Return the [X, Y] coordinate for the center point of the cell that contains the specified text.  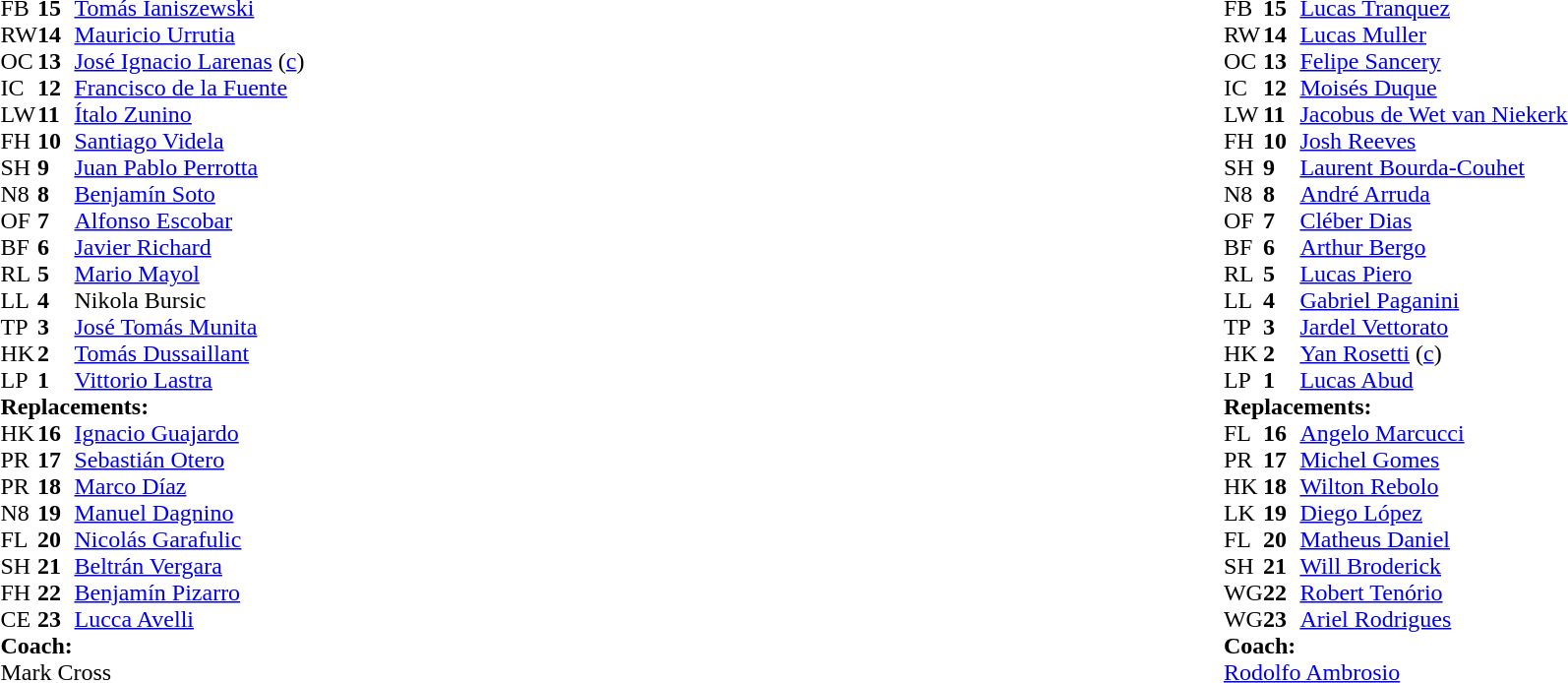
Robert Tenório [1433, 592]
Nikola Bursic [190, 301]
Lucas Piero [1433, 274]
Manuel Dagnino [190, 514]
Ariel Rodrigues [1433, 620]
Tomás Dussaillant [190, 354]
Angelo Marcucci [1433, 433]
Josh Reeves [1433, 142]
Yan Rosetti (c) [1433, 354]
Gabriel Paganini [1433, 301]
Felipe Sancery [1433, 61]
CE [19, 620]
Wilton Rebolo [1433, 486]
Ignacio Guajardo [190, 433]
Jardel Vettorato [1433, 327]
Diego López [1433, 514]
Lucas Abud [1433, 380]
Michel Gomes [1433, 461]
Sebastián Otero [190, 461]
LK [1243, 514]
Vittorio Lastra [190, 380]
Santiago Videla [190, 142]
Mauricio Urrutia [190, 35]
Benjamín Soto [190, 195]
Beltrán Vergara [190, 567]
André Arruda [1433, 195]
Javier Richard [190, 248]
José Tomás Munita [190, 327]
Lucca Avelli [190, 620]
Ítalo Zunino [190, 114]
Nicolás Garafulic [190, 539]
Moisés Duque [1433, 89]
Francisco de la Fuente [190, 89]
Alfonso Escobar [190, 220]
Matheus Daniel [1433, 539]
Benjamín Pizarro [190, 592]
Marco Díaz [190, 486]
Juan Pablo Perrotta [190, 167]
Jacobus de Wet van Niekerk [1433, 114]
Lucas Muller [1433, 35]
Cléber Dias [1433, 220]
Will Broderick [1433, 567]
Mario Mayol [190, 274]
José Ignacio Larenas (c) [190, 61]
Arthur Bergo [1433, 248]
Laurent Bourda-Couhet [1433, 167]
